Find where the given text appears and provide that cell's center as [x, y] coordinate. 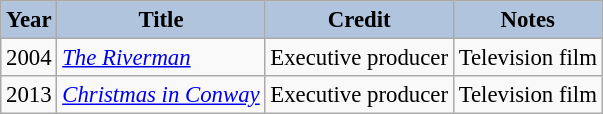
Christmas in Conway [161, 95]
Notes [528, 20]
The Riverman [161, 58]
2013 [29, 95]
2004 [29, 58]
Title [161, 20]
Year [29, 20]
Credit [359, 20]
